Output the (X, Y) coordinate of the center of the cell containing the given text.  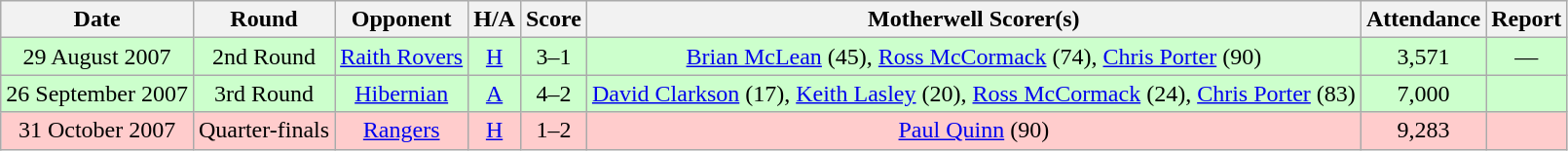
Quarter-finals (263, 131)
3–1 (553, 57)
9,283 (1423, 131)
Opponent (401, 19)
Brian McLean (45), Ross McCormack (74), Chris Porter (90) (974, 57)
3,571 (1423, 57)
31 October 2007 (97, 131)
Rangers (401, 131)
Paul Quinn (90) (974, 131)
David Clarkson (17), Keith Lasley (20), Ross McCormack (24), Chris Porter (83) (974, 94)
2nd Round (263, 57)
Round (263, 19)
1–2 (553, 131)
Date (97, 19)
Raith Rovers (401, 57)
4–2 (553, 94)
Report (1527, 19)
7,000 (1423, 94)
26 September 2007 (97, 94)
Motherwell Scorer(s) (974, 19)
H/A (495, 19)
— (1527, 57)
Attendance (1423, 19)
29 August 2007 (97, 57)
3rd Round (263, 94)
A (495, 94)
Score (553, 19)
Hibernian (401, 94)
